For the text-containing cell, return its midpoint in (x, y) coordinate format. 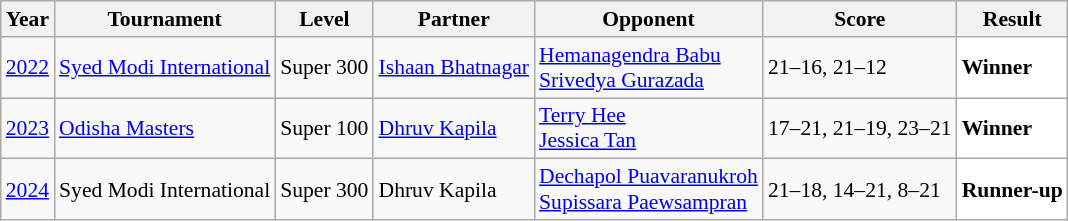
Super 100 (324, 128)
Terry Hee Jessica Tan (648, 128)
Score (860, 19)
Tournament (164, 19)
Dechapol Puavaranukroh Supissara Paewsampran (648, 190)
Hemanagendra Babu Srivedya Gurazada (648, 68)
Result (1012, 19)
Runner-up (1012, 190)
21–18, 14–21, 8–21 (860, 190)
Ishaan Bhatnagar (454, 68)
Partner (454, 19)
Year (28, 19)
Odisha Masters (164, 128)
2022 (28, 68)
17–21, 21–19, 23–21 (860, 128)
2023 (28, 128)
Opponent (648, 19)
Level (324, 19)
21–16, 21–12 (860, 68)
2024 (28, 190)
